For the text-containing cell, return its midpoint in [X, Y] coordinate format. 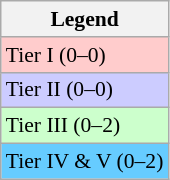
Tier I (0–0) [85, 55]
Tier III (0–2) [85, 126]
Legend [85, 19]
Tier IV & V (0–2) [85, 162]
Tier II (0–0) [85, 90]
